Search for the cell housing the specified text and yield its [x, y] center coordinate. 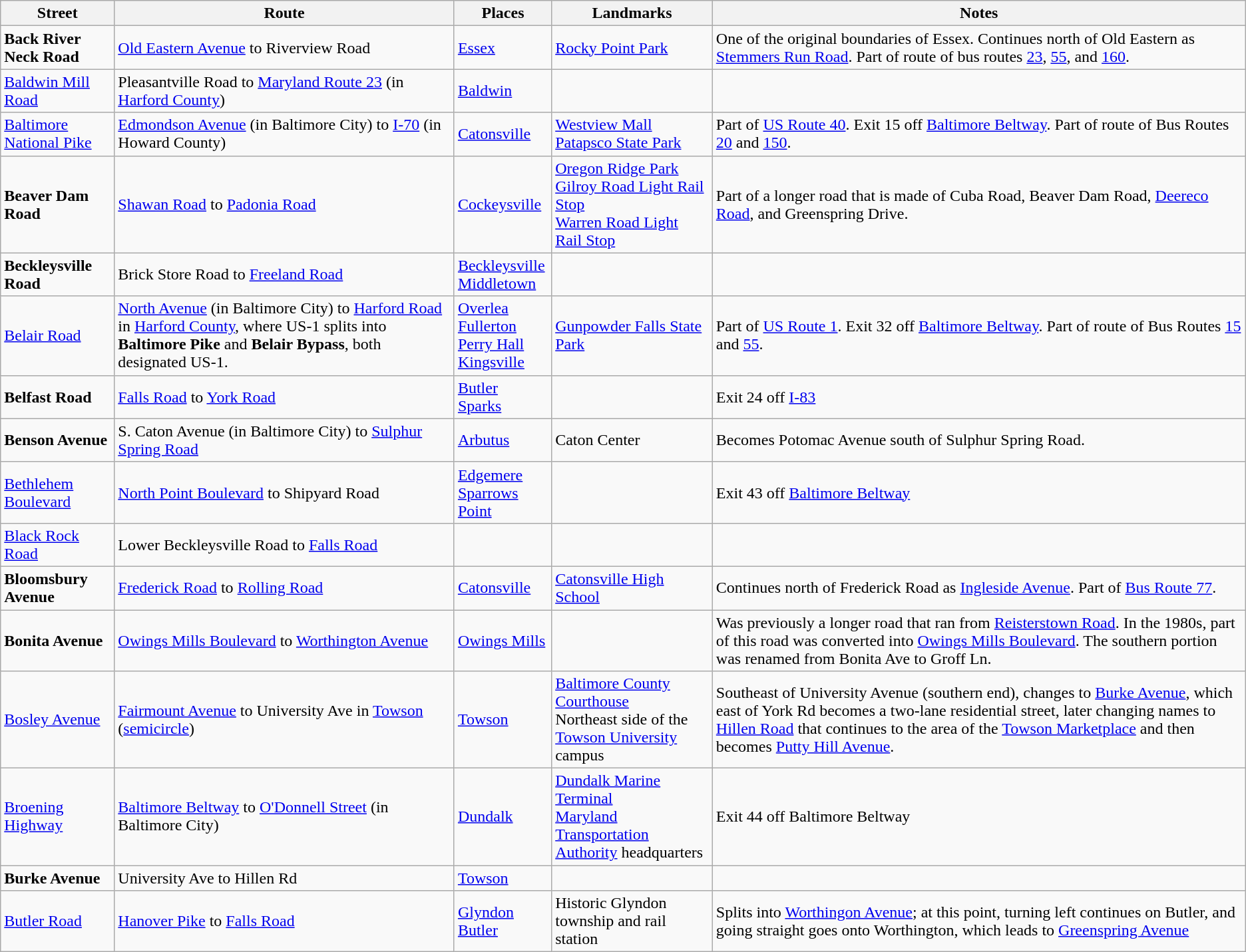
Back River Neck Road [57, 48]
Benson Avenue [57, 440]
Fairmount Avenue to University Ave in Towson (semicircle) [285, 720]
Burke Avenue [57, 878]
Bosley Avenue [57, 720]
Pleasantville Road to Maryland Route 23 (in Harford County) [285, 90]
Part of a longer road that is made of Cuba Road, Beaver Dam Road, Deereco Road, and Greenspring Drive. [978, 204]
BeckleysvilleMiddletown [503, 274]
Lower Beckleysville Road to Falls Road [285, 544]
Baldwin Mill Road [57, 90]
Hanover Pike to Falls Road [285, 921]
GlyndonButler [503, 921]
Brick Store Road to Freeland Road [285, 274]
Gunpowder Falls State Park [632, 335]
North Avenue (in Baltimore City) to Harford Road in Harford County, where US-1 splits into Baltimore Pike and Belair Bypass, both designated US-1. [285, 335]
Street [57, 13]
Belair Road [57, 335]
Historic Glyndon township and rail station [632, 921]
Owings Mills [503, 640]
Essex [503, 48]
Route [285, 13]
Baldwin [503, 90]
Shawan Road to Padonia Road [285, 204]
North Point Boulevard to Shipyard Road [285, 492]
Black Rock Road [57, 544]
Bonita Avenue [57, 640]
University Ave to Hillen Rd [285, 878]
Part of US Route 1. Exit 32 off Baltimore Beltway. Part of route of Bus Routes 15 and 55. [978, 335]
Landmarks [632, 13]
Rocky Point Park [632, 48]
Butler Road [57, 921]
Notes [978, 13]
Dundalk Marine TerminalMaryland Transportation Authority headquarters [632, 817]
One of the original boundaries of Essex. Continues north of Old Eastern as Stemmers Run Road. Part of route of bus routes 23, 55, and 160. [978, 48]
Baltimore Beltway to O'Donnell Street (in Baltimore City) [285, 817]
Dundalk [503, 817]
Edmondson Avenue (in Baltimore City) to I-70 (in Howard County) [285, 134]
Broening Highway [57, 817]
Places [503, 13]
Belfast Road [57, 397]
Catonsville High School [632, 588]
Continues north of Frederick Road as Ingleside Avenue. Part of Bus Route 77. [978, 588]
Arbutus [503, 440]
Cockeysville [503, 204]
Frederick Road to Rolling Road [285, 588]
Exit 43 off Baltimore Beltway [978, 492]
Bloomsbury Avenue [57, 588]
Baltimore National Pike [57, 134]
Part of US Route 40. Exit 15 off Baltimore Beltway. Part of route of Bus Routes 20 and 150. [978, 134]
EdgemereSparrows Point [503, 492]
Beaver Dam Road [57, 204]
Beckleysville Road [57, 274]
Baltimore County CourthouseNortheast side of the Towson University campus [632, 720]
Old Eastern Avenue to Riverview Road [285, 48]
Westview MallPatapsco State Park [632, 134]
Owings Mills Boulevard to Worthington Avenue [285, 640]
Falls Road to York Road [285, 397]
Exit 44 off Baltimore Beltway [978, 817]
Bethlehem Boulevard [57, 492]
ButlerSparks [503, 397]
Oregon Ridge ParkGilroy Road Light Rail StopWarren Road Light Rail Stop [632, 204]
Exit 24 off I-83 [978, 397]
Caton Center [632, 440]
OverleaFullertonPerry HallKingsville [503, 335]
S. Caton Avenue (in Baltimore City) to Sulphur Spring Road [285, 440]
Becomes Potomac Avenue south of Sulphur Spring Road. [978, 440]
